Return the [x, y] coordinate for the center point of the cell that contains the specified text.  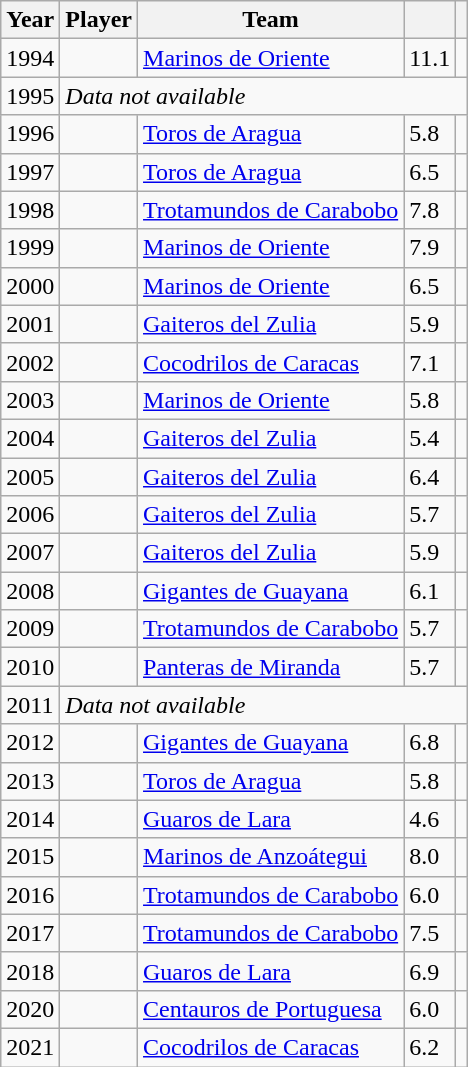
1998 [30, 210]
6.8 [430, 743]
2017 [30, 933]
Team [271, 20]
2001 [30, 324]
2009 [30, 629]
1999 [30, 248]
Panteras de Miranda [271, 667]
Player [99, 20]
2002 [30, 362]
2012 [30, 743]
1994 [30, 58]
6.2 [430, 1047]
2008 [30, 591]
5.4 [430, 438]
2010 [30, 667]
2014 [30, 819]
1995 [30, 96]
2020 [30, 1009]
8.0 [430, 857]
2011 [30, 705]
Centauros de Portuguesa [271, 1009]
7.1 [430, 362]
2015 [30, 857]
7.5 [430, 933]
2003 [30, 400]
2018 [30, 971]
7.8 [430, 210]
2013 [30, 781]
2016 [30, 895]
6.9 [430, 971]
6.1 [430, 591]
11.1 [430, 58]
2005 [30, 477]
Marinos de Anzoátegui [271, 857]
2006 [30, 515]
1997 [30, 172]
Year [30, 20]
7.9 [430, 248]
1996 [30, 134]
6.4 [430, 477]
2004 [30, 438]
2000 [30, 286]
2021 [30, 1047]
4.6 [430, 819]
2007 [30, 553]
